From the cell containing the given text, extract its center point as (x, y) coordinate. 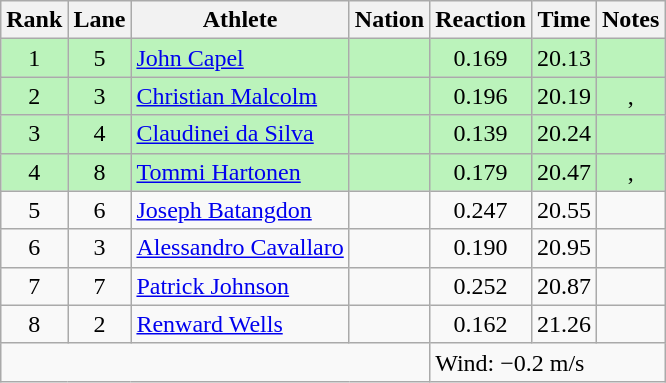
0.139 (481, 134)
0.190 (481, 248)
Rank (34, 20)
21.26 (564, 324)
Joseph Batangdon (240, 210)
0.252 (481, 286)
Renward Wells (240, 324)
Claudinei da Silva (240, 134)
John Capel (240, 58)
Reaction (481, 20)
0.169 (481, 58)
Patrick Johnson (240, 286)
20.47 (564, 172)
0.179 (481, 172)
Notes (630, 20)
1 (34, 58)
Wind: −0.2 m/s (548, 362)
20.24 (564, 134)
0.247 (481, 210)
20.87 (564, 286)
0.196 (481, 96)
Christian Malcolm (240, 96)
Lane (100, 20)
Athlete (240, 20)
20.13 (564, 58)
20.55 (564, 210)
Alessandro Cavallaro (240, 248)
20.95 (564, 248)
0.162 (481, 324)
Time (564, 20)
Nation (389, 20)
Tommi Hartonen (240, 172)
20.19 (564, 96)
